From the cell containing the given text, extract its center point as [X, Y] coordinate. 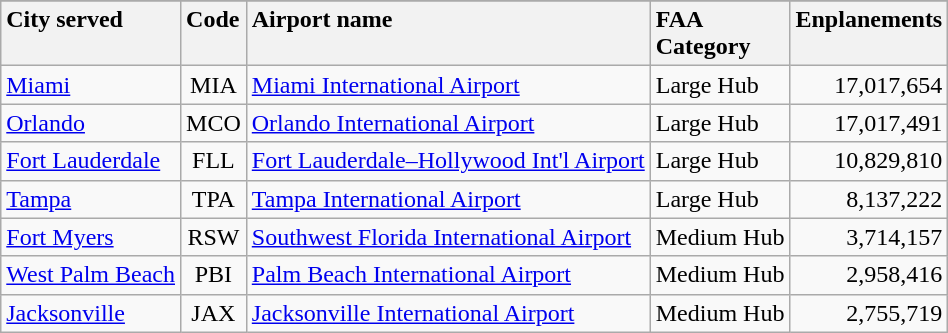
PBI [214, 275]
Code [214, 34]
MCO [214, 123]
Orlando International Airport [448, 123]
West Palm Beach [91, 275]
8,137,222 [869, 199]
JAX [214, 313]
TPA [214, 199]
Jacksonville International Airport [448, 313]
FLL [214, 161]
2,755,719 [869, 313]
Miami International Airport [448, 85]
10,829,810 [869, 161]
Tampa International Airport [448, 199]
3,714,157 [869, 237]
Fort Lauderdale [91, 161]
Tampa [91, 199]
MIA [214, 85]
Enplanements [869, 34]
Orlando [91, 123]
17,017,491 [869, 123]
17,017,654 [869, 85]
Fort Lauderdale–Hollywood Int'l Airport [448, 161]
FAACategory [720, 34]
Airport name [448, 34]
Palm Beach International Airport [448, 275]
City served [91, 34]
Fort Myers [91, 237]
Miami [91, 85]
2,958,416 [869, 275]
RSW [214, 237]
Southwest Florida International Airport [448, 237]
Jacksonville [91, 313]
